Output the (X, Y) coordinate of the center of the cell containing the given text.  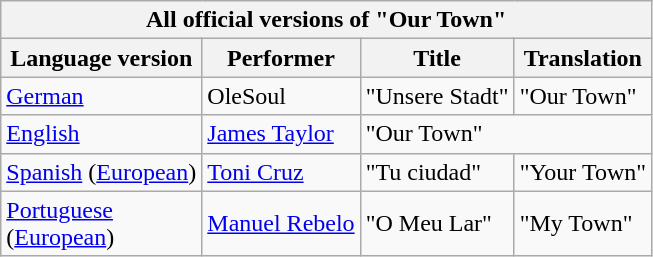
Translation (582, 58)
German (102, 96)
Spanish (European) (102, 172)
Toni Cruz (281, 172)
Performer (281, 58)
Portuguese(European) (102, 224)
Manuel Rebelo (281, 224)
James Taylor (281, 134)
All official versions of "Our Town" (326, 20)
"Unsere Stadt" (437, 96)
Title (437, 58)
"My Town" (582, 224)
"Your Town" (582, 172)
Language version (102, 58)
"Tu ciudad" (437, 172)
"O Meu Lar" (437, 224)
English (102, 134)
OleSoul (281, 96)
